Extract the (X, Y) coordinate from the center of the cell holding the provided text.  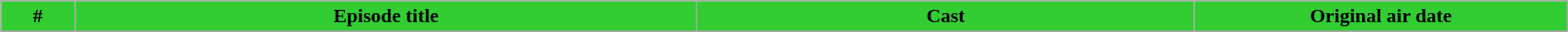
Episode title (386, 16)
# (38, 16)
Cast (946, 16)
Original air date (1381, 16)
